Detect which cell encompasses the target text, then output its (X, Y) center coordinate. 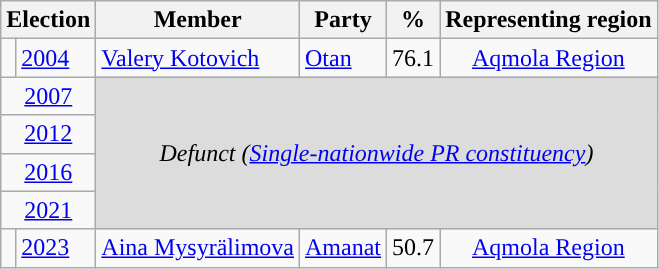
Representing region (549, 20)
Party (344, 20)
Otan (344, 58)
Election (48, 20)
2023 (56, 248)
Amanat (344, 248)
Valery Kotovich (198, 58)
Member (198, 20)
% (414, 20)
2007 (48, 96)
Aina Mysyrälimova (198, 248)
2004 (56, 58)
Defunct (Single-nationwide PR constituency) (376, 153)
50.7 (414, 248)
2021 (48, 210)
76.1 (414, 58)
2012 (48, 134)
2016 (48, 172)
